Determine the (X, Y) coordinate at the center of the cell enclosing the given text.  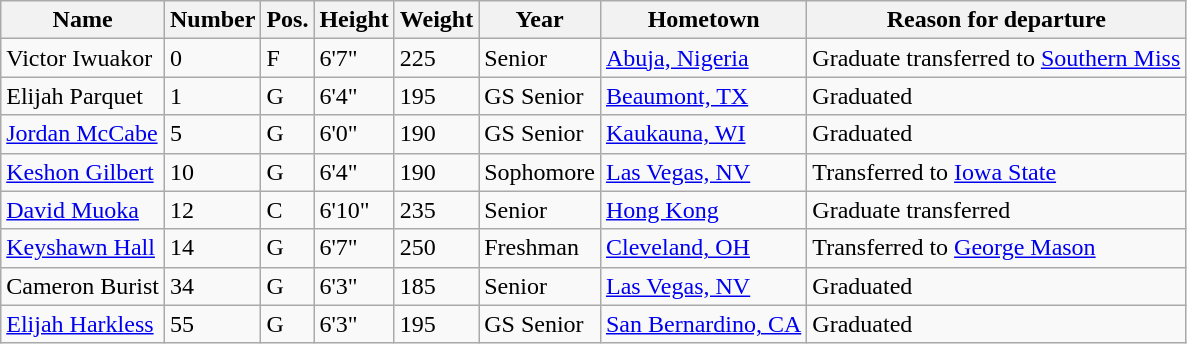
Keshon Gilbert (83, 172)
Elijah Harkless (83, 324)
0 (212, 58)
Cleveland, OH (703, 248)
34 (212, 286)
250 (436, 248)
Year (540, 20)
Graduate transferred to Southern Miss (996, 58)
55 (212, 324)
235 (436, 210)
Transferred to George Mason (996, 248)
Hometown (703, 20)
12 (212, 210)
Hong Kong (703, 210)
Transferred to Iowa State (996, 172)
185 (436, 286)
10 (212, 172)
225 (436, 58)
Pos. (288, 20)
Elijah Parquet (83, 96)
Graduate transferred (996, 210)
5 (212, 134)
Reason for departure (996, 20)
6'10" (354, 210)
F (288, 58)
Freshman (540, 248)
Sophomore (540, 172)
Number (212, 20)
1 (212, 96)
Victor Iwuakor (83, 58)
6'0" (354, 134)
Abuja, Nigeria (703, 58)
C (288, 210)
Keyshawn Hall (83, 248)
Height (354, 20)
Jordan McCabe (83, 134)
San Bernardino, CA (703, 324)
14 (212, 248)
Weight (436, 20)
Cameron Burist (83, 286)
Name (83, 20)
Kaukauna, WI (703, 134)
Beaumont, TX (703, 96)
David Muoka (83, 210)
